Search for the cell housing the specified text and yield its [X, Y] center coordinate. 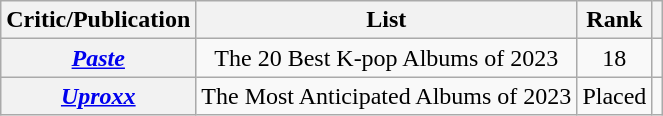
List [386, 20]
The Most Anticipated Albums of 2023 [386, 96]
The 20 Best K-pop Albums of 2023 [386, 58]
Paste [98, 58]
Critic/Publication [98, 20]
Uproxx [98, 96]
Rank [614, 20]
18 [614, 58]
Placed [614, 96]
